Capture the cell that displays the provided text and extract its [x, y] central coordinate. 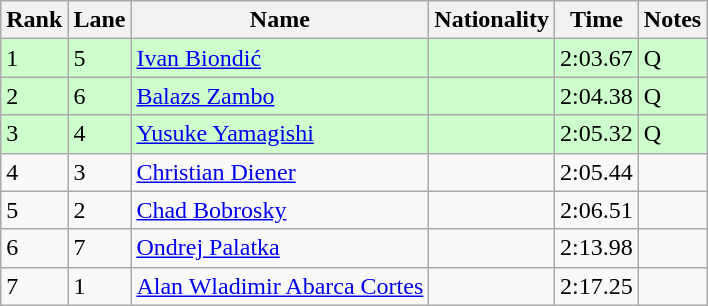
Name [280, 20]
2:13.98 [597, 248]
Chad Bobrosky [280, 210]
2:05.32 [597, 134]
Lane [100, 20]
2:06.51 [597, 210]
2:03.67 [597, 58]
Ondrej Palatka [280, 248]
Alan Wladimir Abarca Cortes [280, 286]
Rank [34, 20]
Christian Diener [280, 172]
Nationality [492, 20]
Notes [672, 20]
Time [597, 20]
2:17.25 [597, 286]
Ivan Biondić [280, 58]
2:05.44 [597, 172]
Balazs Zambo [280, 96]
2:04.38 [597, 96]
Yusuke Yamagishi [280, 134]
